Provide the (X, Y) coordinate of the cell's center where the given text is located.  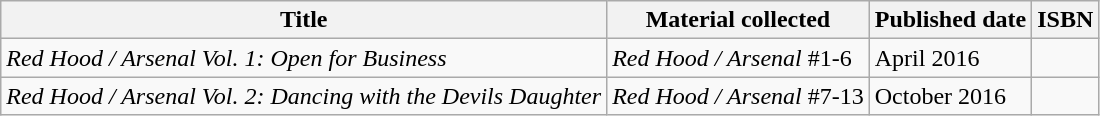
October 2016 (950, 96)
April 2016 (950, 58)
Red Hood / Arsenal Vol. 1: Open for Business (304, 58)
Red Hood / Arsenal #1-6 (738, 58)
Red Hood / Arsenal Vol. 2: Dancing with the Devils Daughter (304, 96)
Red Hood / Arsenal #7-13 (738, 96)
Published date (950, 20)
ISBN (1066, 20)
Title (304, 20)
Material collected (738, 20)
